Capture the cell that displays the provided text and extract its (x, y) central coordinate. 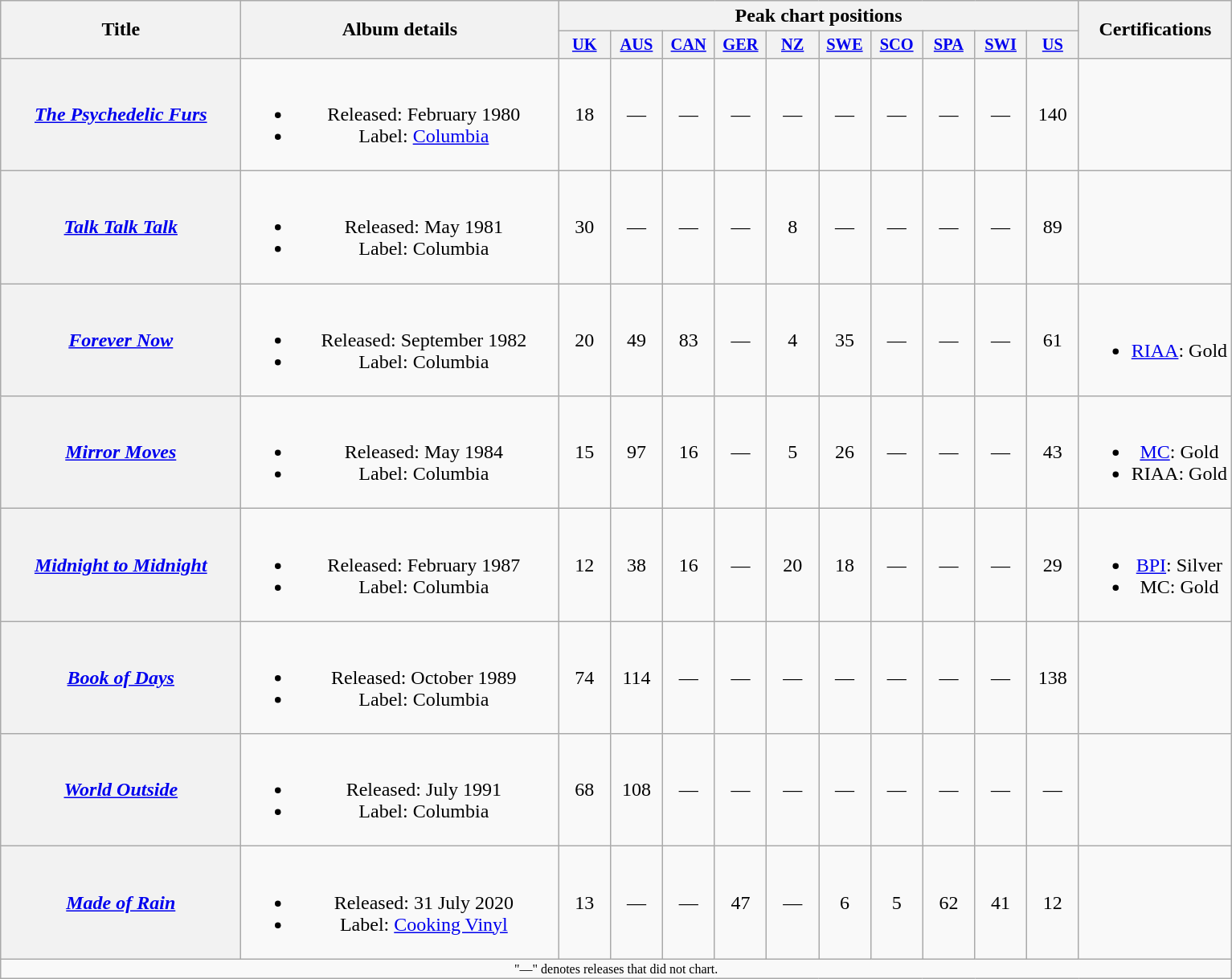
The Psychedelic Furs (121, 114)
Released: July 1991Label: Columbia (400, 790)
US (1053, 45)
35 (845, 340)
SCO (897, 45)
SWE (845, 45)
Released: 31 July 2020Label: Cooking Vinyl (400, 903)
8 (792, 227)
49 (636, 340)
World Outside (121, 790)
Peak chart positions (818, 16)
UK (585, 45)
61 (1053, 340)
Released: February 1980Label: Columbia (400, 114)
30 (585, 227)
Book of Days (121, 678)
RIAA: Gold (1155, 340)
GER (741, 45)
74 (585, 678)
41 (1001, 903)
MC: GoldRIAA: Gold (1155, 453)
13 (585, 903)
SWI (1001, 45)
62 (948, 903)
43 (1053, 453)
26 (845, 453)
SPA (948, 45)
CAN (688, 45)
Midnight to Midnight (121, 565)
Released: May 1981Label: Columbia (400, 227)
AUS (636, 45)
BPI: SilverMC: Gold (1155, 565)
Released: May 1984Label: Columbia (400, 453)
Made of Rain (121, 903)
"—" denotes releases that did not chart. (616, 969)
Album details (400, 30)
140 (1053, 114)
97 (636, 453)
Forever Now (121, 340)
89 (1053, 227)
114 (636, 678)
Released: February 1987Label: Columbia (400, 565)
138 (1053, 678)
6 (845, 903)
108 (636, 790)
68 (585, 790)
15 (585, 453)
Released: October 1989Label: Columbia (400, 678)
83 (688, 340)
29 (1053, 565)
Certifications (1155, 30)
38 (636, 565)
4 (792, 340)
Title (121, 30)
Mirror Moves (121, 453)
NZ (792, 45)
Released: September 1982Label: Columbia (400, 340)
Talk Talk Talk (121, 227)
47 (741, 903)
